Locate the cell with the specified text and output its (X, Y) center coordinate. 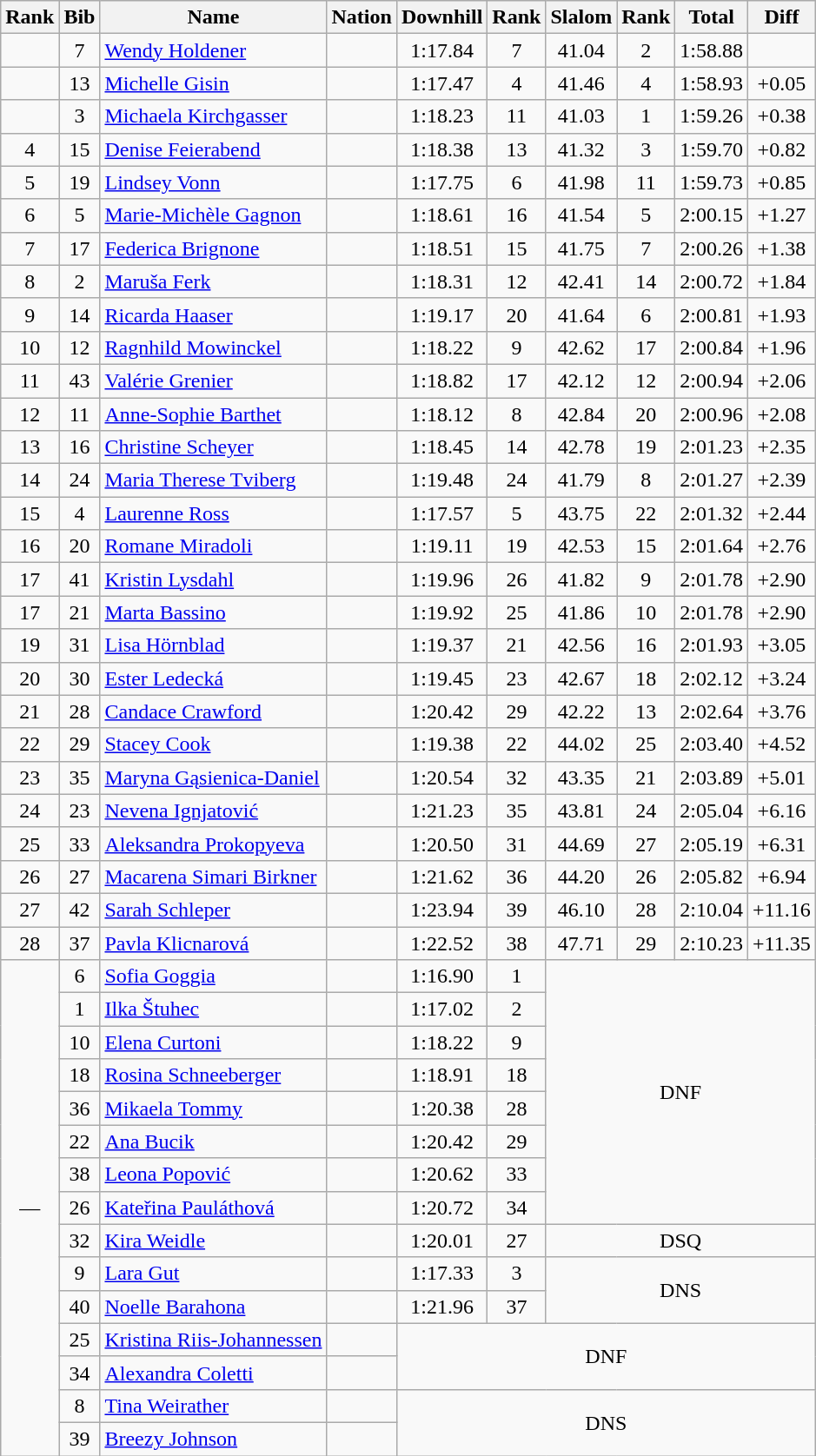
41.32 (581, 149)
Romane Miradoli (214, 546)
2:03.40 (712, 745)
44.02 (581, 745)
Sarah Schleper (214, 910)
Wendy Holdener (214, 50)
+6.31 (782, 844)
1:21.96 (441, 1307)
2:00.96 (712, 414)
1:17.84 (441, 50)
Mikaela Tommy (214, 1109)
2:00.15 (712, 215)
Denise Feierabend (214, 149)
1:19.48 (441, 480)
1:17.75 (441, 182)
42.78 (581, 447)
1:18.91 (441, 1075)
41.79 (581, 480)
2:03.89 (712, 778)
1:17.02 (441, 1009)
Stacey Cook (214, 745)
Alexandra Coletti (214, 1373)
1:58.88 (712, 50)
1:19.17 (441, 314)
Sofia Goggia (214, 976)
Michelle Gisin (214, 83)
41 (80, 579)
Kristin Lysdahl (214, 579)
41.64 (581, 314)
Kateřina Pauláthová (214, 1208)
1:18.61 (441, 215)
Nevena Ignjatović (214, 811)
1:21.62 (441, 877)
42 (80, 910)
+6.16 (782, 811)
Marta Bassino (214, 612)
Candace Crawford (214, 711)
41.46 (581, 83)
+0.05 (782, 83)
Macarena Simari Birkner (214, 877)
1:22.52 (441, 943)
2:10.04 (712, 910)
Maruša Ferk (214, 281)
+1.93 (782, 314)
Ragnhild Mowinckel (214, 347)
1:18.12 (441, 414)
1:59.70 (712, 149)
2:00.94 (712, 381)
1:20.50 (441, 844)
+2.06 (782, 381)
Kristina Riis-Johannessen (214, 1340)
+4.52 (782, 745)
44.20 (581, 877)
41.82 (581, 579)
+5.01 (782, 778)
2:02.64 (712, 711)
Lara Gut (214, 1274)
44.69 (581, 844)
Kira Weidle (214, 1241)
41.98 (581, 182)
2:01.32 (712, 513)
2:01.64 (712, 546)
2:01.27 (712, 480)
Total (712, 17)
1:19.37 (441, 645)
+11.35 (782, 943)
2:01.93 (712, 645)
+6.94 (782, 877)
Bib (80, 17)
2:05.82 (712, 877)
+2.76 (782, 546)
1:18.31 (441, 281)
Slalom (581, 17)
41.03 (581, 116)
2:10.23 (712, 943)
1:19.45 (441, 678)
Leona Popović (214, 1175)
43.35 (581, 778)
+3.76 (782, 711)
Ricarda Haaser (214, 314)
+2.08 (782, 414)
Maria Therese Tviberg (214, 480)
+1.96 (782, 347)
1:18.82 (441, 381)
Maryna Gąsienica-Daniel (214, 778)
2:00.26 (712, 248)
42.84 (581, 414)
41.54 (581, 215)
1:20.62 (441, 1175)
43.81 (581, 811)
1:18.51 (441, 248)
1:59.73 (712, 182)
Anne-Sophie Barthet (214, 414)
1:18.38 (441, 149)
41.04 (581, 50)
1:19.11 (441, 546)
46.10 (581, 910)
Ilka Štuhec (214, 1009)
2:01.23 (712, 447)
42.62 (581, 347)
Elena Curtoni (214, 1042)
+0.82 (782, 149)
1:20.38 (441, 1109)
1:18.45 (441, 447)
+3.05 (782, 645)
Noelle Barahona (214, 1307)
42.22 (581, 711)
1:16.90 (441, 976)
Pavla Klicnarová (214, 943)
Marie-Michèle Gagnon (214, 215)
Michaela Kirchgasser (214, 116)
Federica Brignone (214, 248)
2:00.84 (712, 347)
1:19.38 (441, 745)
+1.84 (782, 281)
40 (80, 1307)
1:21.23 (441, 811)
Aleksandra Prokopyeva (214, 844)
Name (214, 17)
2:05.04 (712, 811)
1:19.92 (441, 612)
42.53 (581, 546)
43 (80, 381)
1:18.23 (441, 116)
Rosina Schneeberger (214, 1075)
1:17.33 (441, 1274)
+11.16 (782, 910)
Diff (782, 17)
41.75 (581, 248)
1:17.57 (441, 513)
+3.24 (782, 678)
Downhill (441, 17)
Ana Bucik (214, 1142)
42.56 (581, 645)
1:20.72 (441, 1208)
Ester Ledecká (214, 678)
— (30, 1208)
+1.38 (782, 248)
1:58.93 (712, 83)
1:23.94 (441, 910)
1:20.01 (441, 1241)
+0.38 (782, 116)
Tina Weirather (214, 1406)
2:00.81 (712, 314)
42.41 (581, 281)
1:17.47 (441, 83)
DSQ (680, 1241)
Laurenne Ross (214, 513)
+1.27 (782, 215)
Christine Scheyer (214, 447)
Nation (362, 17)
1:19.96 (441, 579)
+2.39 (782, 480)
+2.44 (782, 513)
42.67 (581, 678)
Breezy Johnson (214, 1439)
1:20.54 (441, 778)
2:02.12 (712, 678)
Lindsey Vonn (214, 182)
42.12 (581, 381)
+0.85 (782, 182)
Lisa Hörnblad (214, 645)
1:59.26 (712, 116)
41.86 (581, 612)
Valérie Grenier (214, 381)
30 (80, 678)
2:00.72 (712, 281)
47.71 (581, 943)
+2.35 (782, 447)
43.75 (581, 513)
2:05.19 (712, 844)
